Determine the (x, y) coordinate at the center of the cell enclosing the given text.  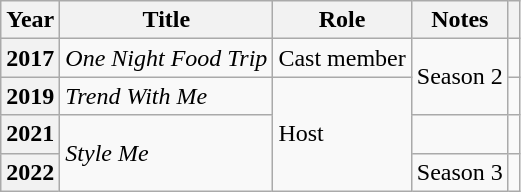
Title (166, 20)
Style Me (166, 153)
One Night Food Trip (166, 58)
2022 (30, 172)
Trend With Me (166, 96)
Host (342, 134)
Cast member (342, 58)
2017 (30, 58)
2021 (30, 134)
Notes (460, 20)
Season 2 (460, 77)
Year (30, 20)
Role (342, 20)
Season 3 (460, 172)
2019 (30, 96)
